Find where the given text appears and provide that cell's center as (X, Y) coordinate. 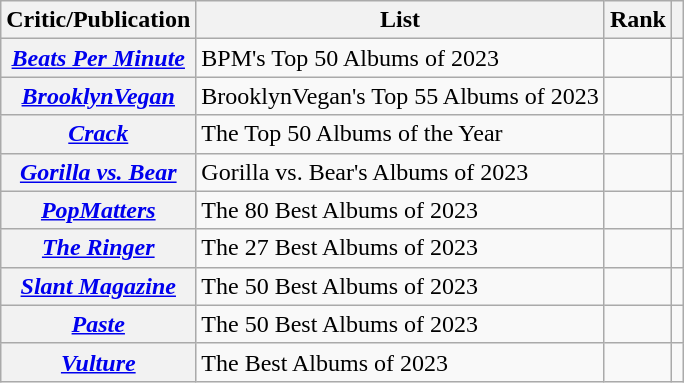
Paste (98, 324)
Beats Per Minute (98, 58)
Slant Magazine (98, 286)
The 27 Best Albums of 2023 (400, 248)
The Best Albums of 2023 (400, 362)
The Top 50 Albums of the Year (400, 134)
Gorilla vs. Bear's Albums of 2023 (400, 172)
Vulture (98, 362)
Rank (638, 20)
The 80 Best Albums of 2023 (400, 210)
The Ringer (98, 248)
Crack (98, 134)
List (400, 20)
PopMatters (98, 210)
BrooklynVegan's Top 55 Albums of 2023 (400, 96)
BPM's Top 50 Albums of 2023 (400, 58)
BrooklynVegan (98, 96)
Critic/Publication (98, 20)
Gorilla vs. Bear (98, 172)
